Identify which cell holds the provided text, then report its (X, Y) central coordinate. 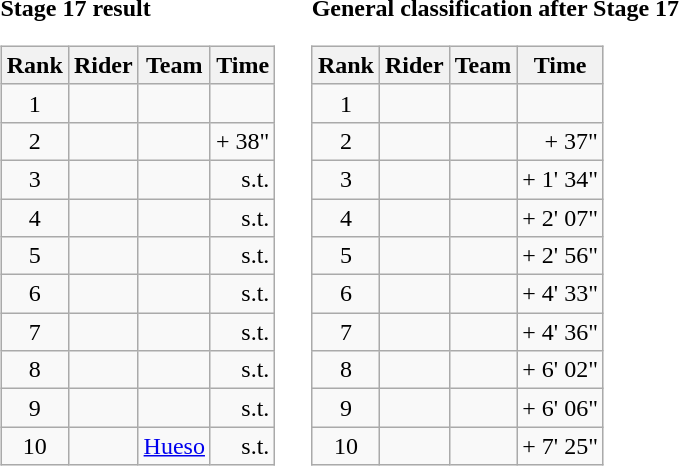
+ 7' 25" (560, 446)
+ 6' 02" (560, 370)
Hueso (174, 446)
+ 1' 34" (560, 179)
+ 4' 36" (560, 332)
+ 38" (242, 141)
+ 4' 33" (560, 294)
+ 2' 07" (560, 217)
+ 2' 56" (560, 256)
+ 6' 06" (560, 408)
+ 37" (560, 141)
